Extract the (X, Y) coordinate from the center of the cell holding the provided text.  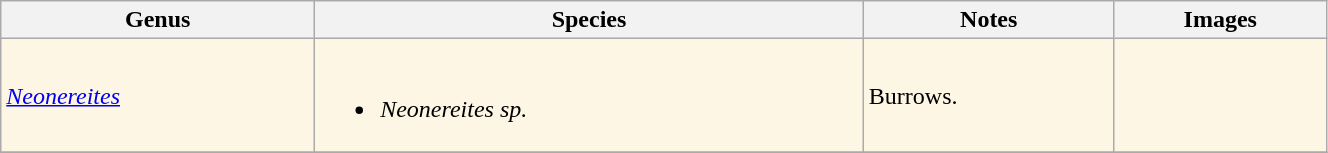
Species (590, 20)
Burrows. (988, 96)
Neonereites (158, 96)
Neonereites sp. (590, 96)
Images (1220, 20)
Notes (988, 20)
Genus (158, 20)
